Detect which cell encompasses the target text, then output its [x, y] center coordinate. 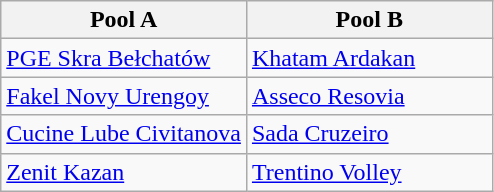
Sada Cruzeiro [369, 134]
Pool A [124, 20]
Fakel Novy Urengoy [124, 96]
Cucine Lube Civitanova [124, 134]
Asseco Resovia [369, 96]
PGE Skra Bełchatów [124, 58]
Trentino Volley [369, 172]
Khatam Ardakan [369, 58]
Pool B [369, 20]
Zenit Kazan [124, 172]
